Output the [X, Y] coordinate of the center of the cell containing the given text.  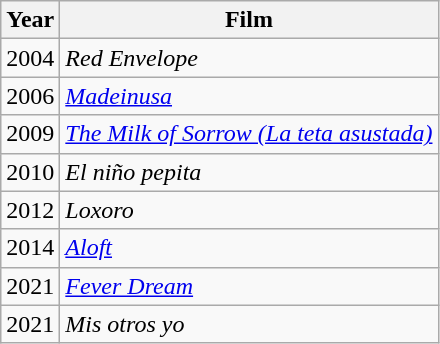
2010 [30, 172]
Madeinusa [249, 96]
Loxoro [249, 210]
2012 [30, 210]
Fever Dream [249, 286]
2006 [30, 96]
2014 [30, 248]
The Milk of Sorrow (La teta asustada) [249, 134]
Aloft [249, 248]
Red Envelope [249, 58]
El niño pepita [249, 172]
2004 [30, 58]
Year [30, 20]
2009 [30, 134]
Film [249, 20]
Mis otros yo [249, 324]
